Output the [x, y] coordinate of the center of the cell containing the given text.  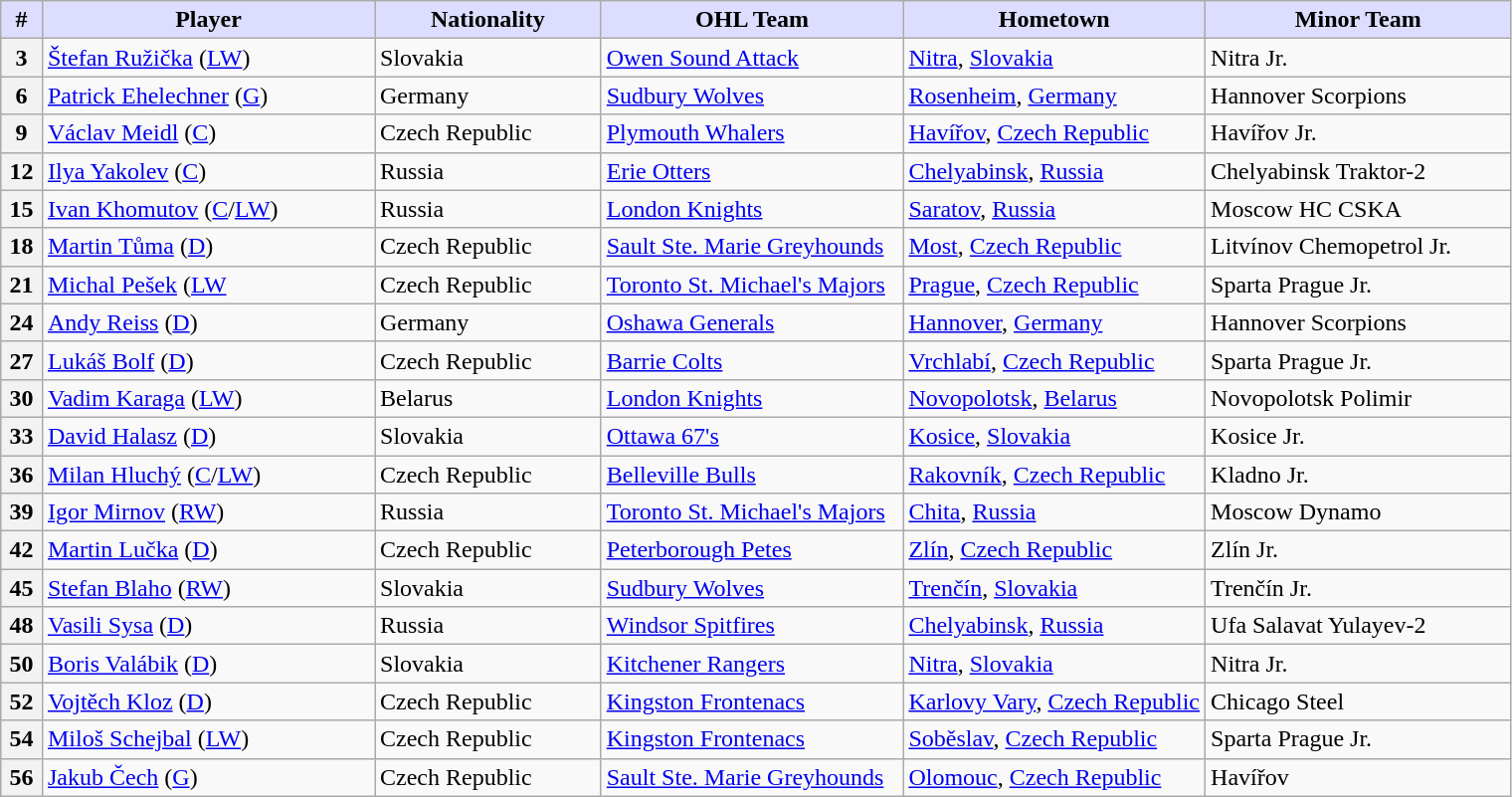
Kosice, Slovakia [1054, 436]
Most, Czech Republic [1054, 247]
27 [22, 360]
48 [22, 626]
54 [22, 739]
Michal Pešek (LW [208, 285]
Václav Meidl (C) [208, 133]
David Halasz (D) [208, 436]
Erie Otters [752, 171]
Lukáš Bolf (D) [208, 360]
Štefan Ružička (LW) [208, 58]
Rakovník, Czech Republic [1054, 475]
Minor Team [1359, 20]
Trenčín Jr. [1359, 588]
Litvínov Chemopetrol Jr. [1359, 247]
Ivan Khomutov (C/LW) [208, 209]
Nationality [487, 20]
Hometown [1054, 20]
Trenčín, Slovakia [1054, 588]
Barrie Colts [752, 360]
24 [22, 322]
39 [22, 512]
Boris Valábik (D) [208, 664]
36 [22, 475]
Olomouc, Czech Republic [1054, 777]
Vadim Karaga (LW) [208, 398]
Saratov, Russia [1054, 209]
Vojtěch Kloz (D) [208, 701]
Chicago Steel [1359, 701]
Stefan Blaho (RW) [208, 588]
Oshawa Generals [752, 322]
Windsor Spitfires [752, 626]
Ottawa 67's [752, 436]
Player [208, 20]
Chelyabinsk Traktor-2 [1359, 171]
Martin Lučka (D) [208, 550]
Martin Tůma (D) [208, 247]
Patrick Ehelechner (G) [208, 96]
Kitchener Rangers [752, 664]
Chita, Russia [1054, 512]
Soběslav, Czech Republic [1054, 739]
Prague, Czech Republic [1054, 285]
Peterborough Petes [752, 550]
Milan Hluchý (C/LW) [208, 475]
Ufa Salavat Yulayev-2 [1359, 626]
OHL Team [752, 20]
Vrchlabí, Czech Republic [1054, 360]
Plymouth Whalers [752, 133]
Andy Reiss (D) [208, 322]
6 [22, 96]
3 [22, 58]
Belleville Bulls [752, 475]
Novopolotsk, Belarus [1054, 398]
Kladno Jr. [1359, 475]
18 [22, 247]
15 [22, 209]
Igor Mirnov (RW) [208, 512]
52 [22, 701]
Kosice Jr. [1359, 436]
45 [22, 588]
Jakub Čech (G) [208, 777]
Rosenheim, Germany [1054, 96]
Zlín Jr. [1359, 550]
42 [22, 550]
Havířov Jr. [1359, 133]
Hannover, Germany [1054, 322]
Havířov [1359, 777]
50 [22, 664]
Ilya Yakolev (C) [208, 171]
Havířov, Czech Republic [1054, 133]
Belarus [487, 398]
33 [22, 436]
9 [22, 133]
56 [22, 777]
Miloš Schejbal (LW) [208, 739]
12 [22, 171]
# [22, 20]
Moscow Dynamo [1359, 512]
Owen Sound Attack [752, 58]
21 [22, 285]
Vasili Sysa (D) [208, 626]
Karlovy Vary, Czech Republic [1054, 701]
Novopolotsk Polimir [1359, 398]
30 [22, 398]
Moscow HC CSKA [1359, 209]
Zlín, Czech Republic [1054, 550]
